Locate the cell with the specified text and output its [X, Y] center coordinate. 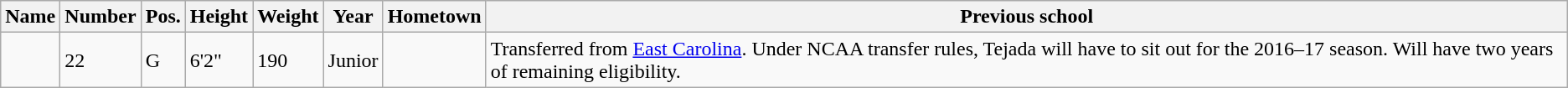
6'2" [219, 60]
190 [288, 60]
Pos. [162, 17]
Number [101, 17]
Previous school [1027, 17]
22 [101, 60]
Name [30, 17]
G [162, 60]
Junior [353, 60]
Height [219, 17]
Hometown [434, 17]
Year [353, 17]
Weight [288, 17]
